Determine the [X, Y] coordinate at the center of the cell enclosing the given text.  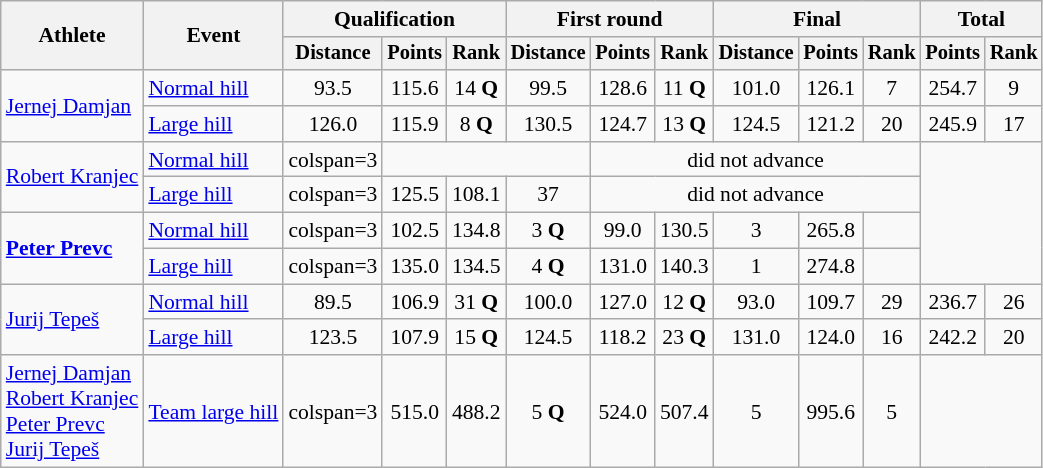
9 [1014, 88]
254.7 [952, 88]
995.6 [830, 411]
37 [548, 195]
115.9 [414, 124]
524.0 [622, 411]
11 Q [684, 88]
13 Q [684, 124]
128.6 [622, 88]
Robert Kranjec [72, 178]
29 [892, 302]
274.8 [830, 267]
16 [892, 338]
14 Q [476, 88]
89.5 [332, 302]
102.5 [414, 231]
Final [818, 19]
Athlete [72, 36]
Total [981, 19]
106.9 [414, 302]
1 [756, 267]
93.5 [332, 88]
123.5 [332, 338]
Event [213, 36]
8 Q [476, 124]
93.0 [756, 302]
126.1 [830, 88]
Team large hill [213, 411]
26 [1014, 302]
99.0 [622, 231]
126.0 [332, 124]
515.0 [414, 411]
108.1 [476, 195]
Jernej DamjanRobert KranjecPeter PrevcJurij Tepeš [72, 411]
134.8 [476, 231]
Qualification [394, 19]
17 [1014, 124]
109.7 [830, 302]
12 Q [684, 302]
124.0 [830, 338]
Jurij Tepeš [72, 320]
245.9 [952, 124]
118.2 [622, 338]
Peter Prevc [72, 248]
125.5 [414, 195]
107.9 [414, 338]
135.0 [414, 267]
31 Q [476, 302]
23 Q [684, 338]
3 Q [548, 231]
100.0 [548, 302]
140.3 [684, 267]
124.7 [622, 124]
15 Q [476, 338]
115.6 [414, 88]
507.4 [684, 411]
3 [756, 231]
127.0 [622, 302]
5 Q [548, 411]
4 Q [548, 267]
488.2 [476, 411]
242.2 [952, 338]
First round [610, 19]
134.5 [476, 267]
Jernej Damjan [72, 106]
101.0 [756, 88]
121.2 [830, 124]
236.7 [952, 302]
99.5 [548, 88]
7 [892, 88]
265.8 [830, 231]
